Find where the given text appears and provide that cell's center as [X, Y] coordinate. 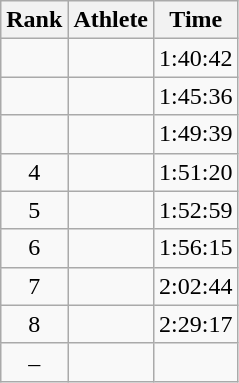
1:49:39 [196, 134]
1:51:20 [196, 172]
4 [34, 172]
2:02:44 [196, 286]
8 [34, 324]
6 [34, 248]
Rank [34, 20]
Athlete [111, 20]
1:56:15 [196, 248]
1:45:36 [196, 96]
7 [34, 286]
Time [196, 20]
1:52:59 [196, 210]
2:29:17 [196, 324]
1:40:42 [196, 58]
– [34, 362]
5 [34, 210]
